Scan for the cell matching the given text and deliver its [x, y] coordinate at center. 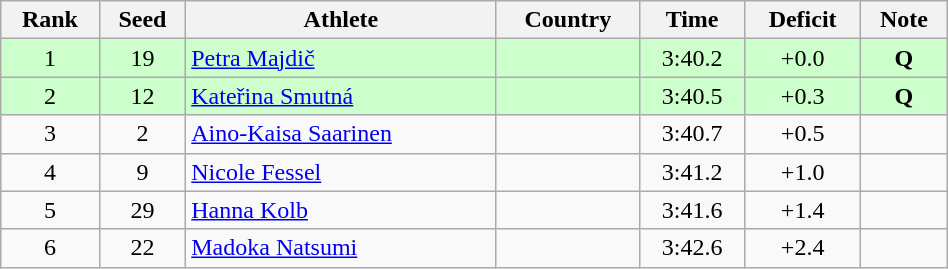
+2.4 [803, 248]
+0.3 [803, 96]
+0.0 [803, 58]
3:41.6 [692, 210]
+0.5 [803, 134]
Deficit [803, 20]
19 [142, 58]
4 [50, 172]
1 [50, 58]
Aino-Kaisa Saarinen [341, 134]
3:40.2 [692, 58]
6 [50, 248]
5 [50, 210]
+1.0 [803, 172]
3:42.6 [692, 248]
3:40.5 [692, 96]
Nicole Fessel [341, 172]
Seed [142, 20]
Athlete [341, 20]
Hanna Kolb [341, 210]
+1.4 [803, 210]
Note [904, 20]
Madoka Natsumi [341, 248]
Country [568, 20]
Rank [50, 20]
3:41.2 [692, 172]
22 [142, 248]
29 [142, 210]
9 [142, 172]
Time [692, 20]
Kateřina Smutná [341, 96]
Petra Majdič [341, 58]
3 [50, 134]
3:40.7 [692, 134]
12 [142, 96]
